Search for the cell housing the specified text and yield its (X, Y) center coordinate. 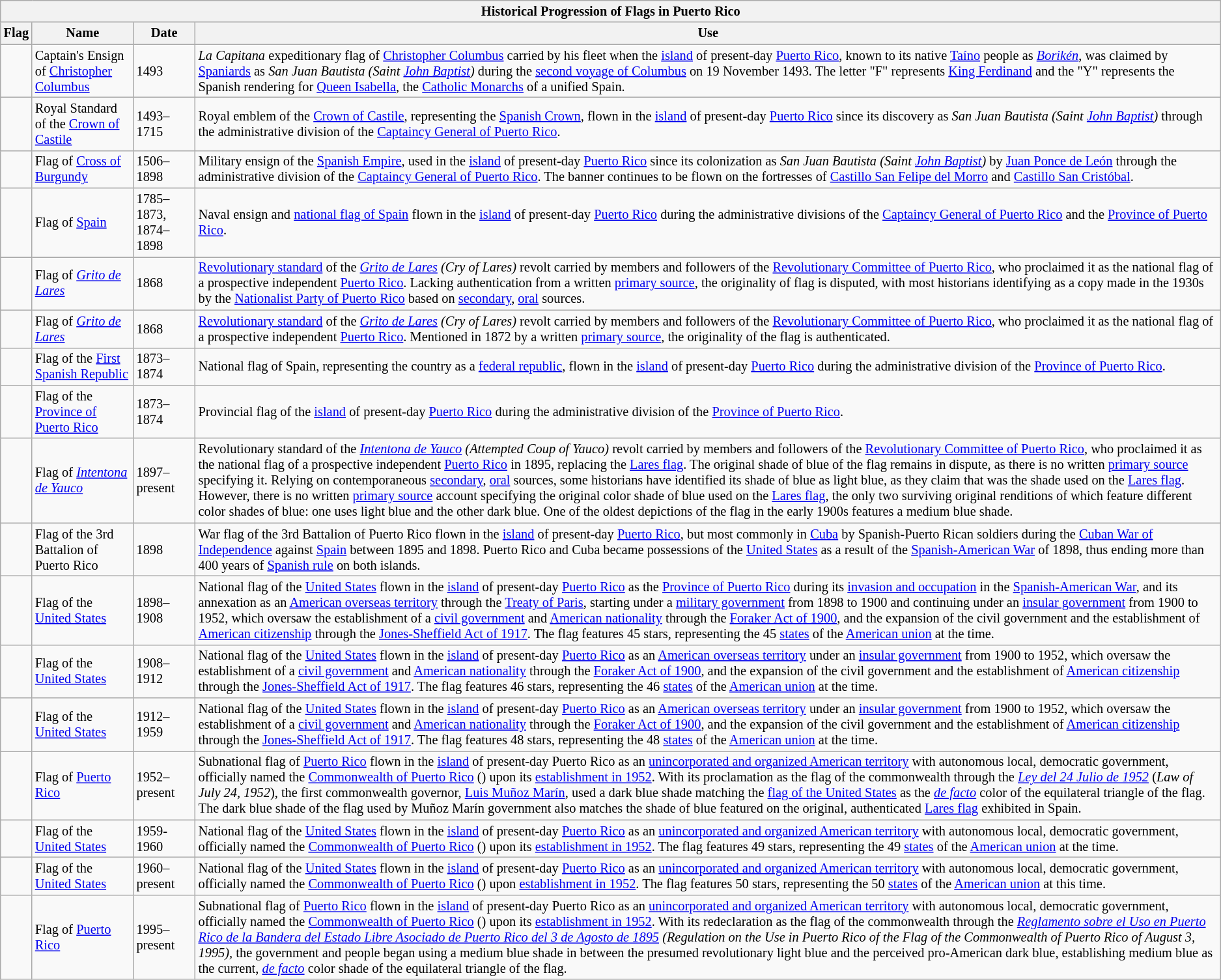
1493–1715 (164, 124)
1959-1960 (164, 839)
Flag of Intentona de Yauco (83, 481)
1898–1908 (164, 610)
Flag of the Province of Puerto Rico (83, 412)
1897–present (164, 481)
Flag of the First Spanish Republic (83, 367)
1995–present (164, 937)
1952–present (164, 785)
Provincial flag of the island of present-day Puerto Rico during the administrative division of the Province of Puerto Rico. (709, 412)
Date (164, 33)
Name (83, 33)
Captain's Ensign of Christopher Columbus (83, 71)
Flag (16, 33)
Flag of Cross of Burgundy (83, 169)
1960–present (164, 876)
Use (709, 33)
Flag of Spain (83, 223)
Royal Standard of the Crown of Castile (83, 124)
1493 (164, 71)
Historical Progression of Flags in Puerto Rico (611, 11)
1898 (164, 550)
1506–1898 (164, 169)
Flag of the 3rd Battalion of Puerto Rico (83, 550)
1908–1912 (164, 671)
1912–1959 (164, 725)
1785–1873, 1874–1898 (164, 223)
